Capture the cell that displays the provided text and extract its [X, Y] central coordinate. 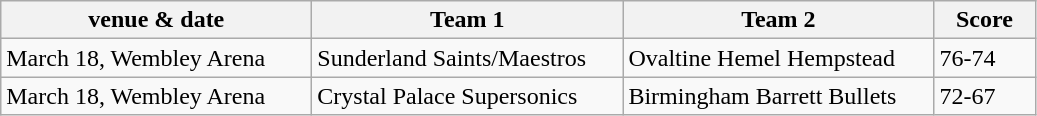
Sunderland Saints/Maestros [468, 58]
72-67 [984, 96]
Ovaltine Hemel Hempstead [778, 58]
Score [984, 20]
Birmingham Barrett Bullets [778, 96]
Team 2 [778, 20]
Team 1 [468, 20]
Crystal Palace Supersonics [468, 96]
venue & date [156, 20]
76-74 [984, 58]
